Determine the (x, y) coordinate at the center of the cell enclosing the given text.  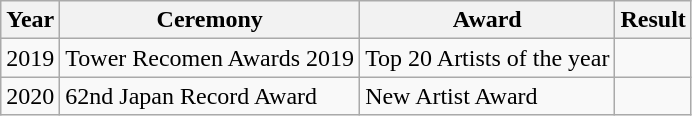
New Artist Award (488, 96)
Ceremony (210, 20)
Result (653, 20)
2020 (30, 96)
Award (488, 20)
Year (30, 20)
Top 20 Artists of the year (488, 58)
Tower Recomen Awards 2019 (210, 58)
2019 (30, 58)
62nd Japan Record Award (210, 96)
